Provide the (X, Y) coordinate of the cell's center where the given text is located.  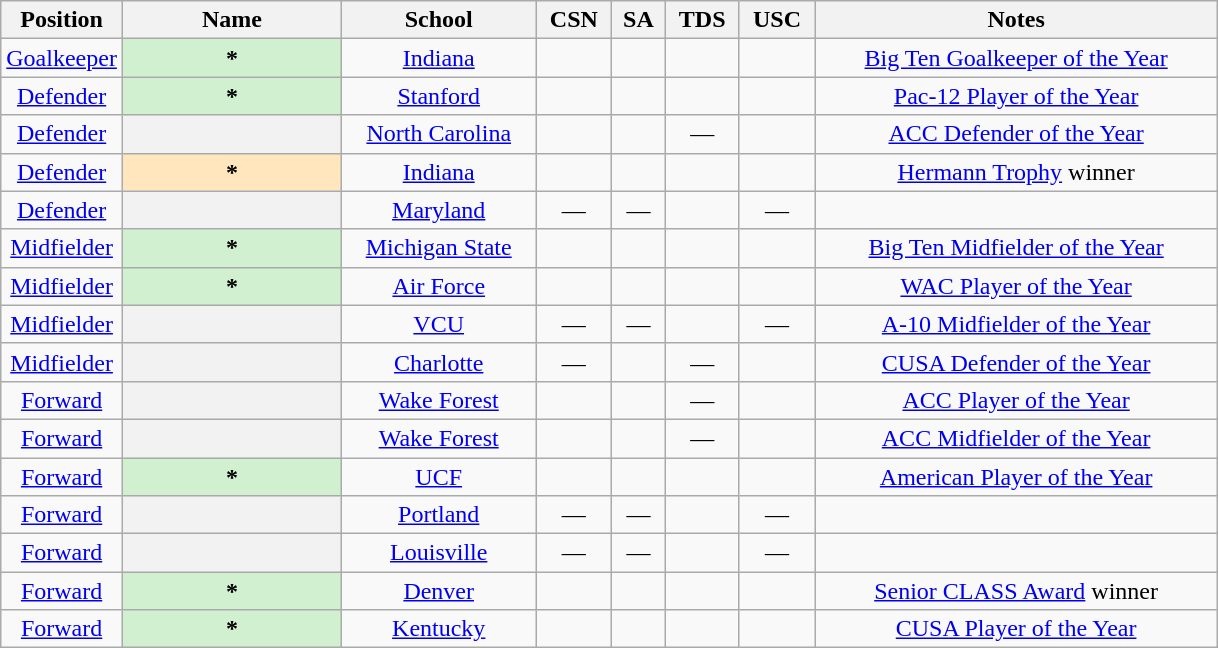
School (438, 20)
Hermann Trophy winner (1016, 172)
Charlotte (438, 362)
Maryland (438, 210)
Stanford (438, 96)
American Player of the Year (1016, 477)
SA (638, 20)
Position (62, 20)
Michigan State (438, 248)
CUSA Player of the Year (1016, 629)
Denver (438, 591)
ACC Midfielder of the Year (1016, 438)
Kentucky (438, 629)
Senior CLASS Award winner (1016, 591)
TDS (702, 20)
Pac-12 Player of the Year (1016, 96)
ACC Player of the Year (1016, 400)
ACC Defender of the Year (1016, 134)
Big Ten Midfielder of the Year (1016, 248)
Air Force (438, 286)
WAC Player of the Year (1016, 286)
CUSA Defender of the Year (1016, 362)
North Carolina (438, 134)
CSN (574, 20)
Big Ten Goalkeeper of the Year (1016, 58)
Name (232, 20)
USC (777, 20)
Notes (1016, 20)
UCF (438, 477)
A-10 Midfielder of the Year (1016, 324)
VCU (438, 324)
Louisville (438, 553)
Portland (438, 515)
Goalkeeper (62, 58)
